Extract the [x, y] coordinate from the center of the cell holding the provided text.  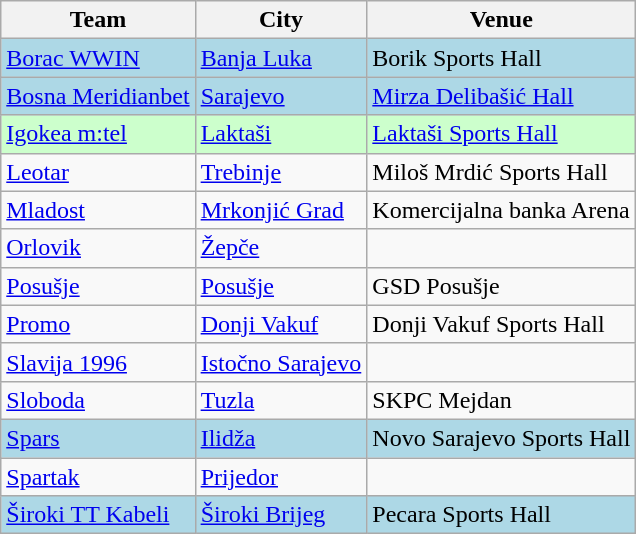
Miloš Mrdić Sports Hall [502, 172]
Pecara Sports Hall [502, 515]
GSD Posušje [502, 286]
Široki Brijeg [281, 515]
Promo [98, 324]
Trebinje [281, 172]
Novo Sarajevo Sports Hall [502, 438]
Leotar [98, 172]
Laktaši [281, 134]
SKPC Mejdan [502, 400]
Komercijalna banka Arena [502, 210]
Mirza Delibašić Hall [502, 96]
Bosna Meridianbet [98, 96]
Sloboda [98, 400]
Široki TT Kabeli [98, 515]
Venue [502, 20]
Tuzla [281, 400]
City [281, 20]
Mladost [98, 210]
Borac WWIN [98, 58]
Borik Sports Hall [502, 58]
Ilidža [281, 438]
Prijedor [281, 477]
Donji Vakuf [281, 324]
Slavija 1996 [98, 362]
Banja Luka [281, 58]
Žepče [281, 248]
Team [98, 20]
Igokea m:tel [98, 134]
Laktaši Sports Hall [502, 134]
Sarajevo [281, 96]
Donji Vakuf Sports Hall [502, 324]
Spars [98, 438]
Orlovik [98, 248]
Spartak [98, 477]
Istočno Sarajevo [281, 362]
Mrkonjić Grad [281, 210]
